Output the [x, y] coordinate of the center of the cell containing the given text.  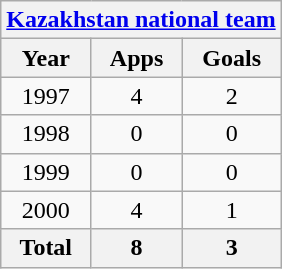
2000 [46, 210]
1999 [46, 172]
1 [232, 210]
3 [232, 248]
Total [46, 248]
Goals [232, 58]
8 [136, 248]
2 [232, 96]
Kazakhstan national team [141, 20]
1997 [46, 96]
Apps [136, 58]
1998 [46, 134]
Year [46, 58]
